Provide the [x, y] coordinate of the cell's center where the given text is located.  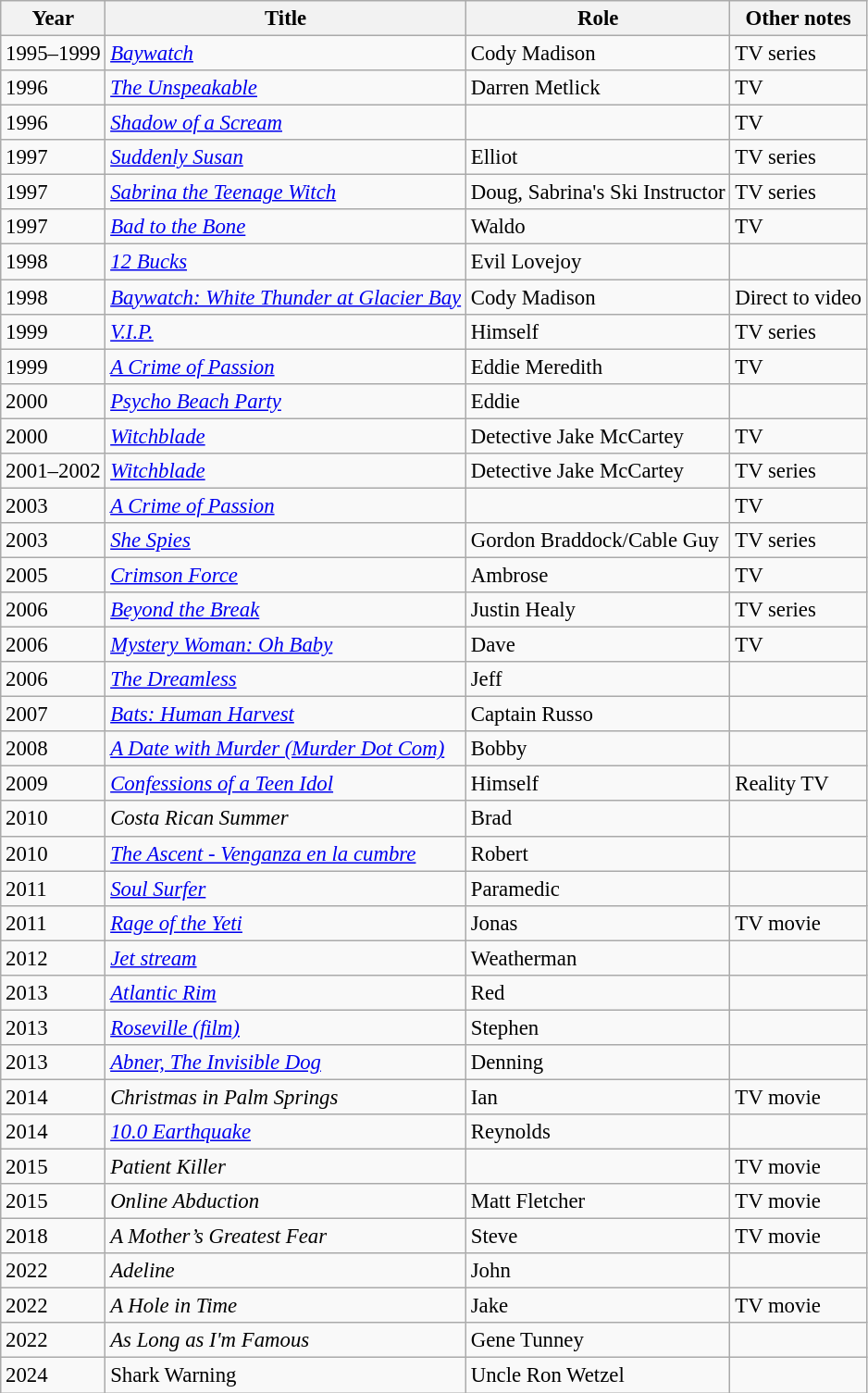
Jet stream [286, 958]
The Ascent - Venganza en la cumbre [286, 853]
Captain Russo [598, 715]
Shadow of a Scream [286, 123]
Reality TV [798, 784]
10.0 Earthquake [286, 1132]
Waldo [598, 227]
Psycho Beach Party [286, 401]
Atlantic Rim [286, 993]
Bad to the Bone [286, 227]
Eddie Meredith [598, 367]
2001–2002 [54, 471]
The Unspeakable [286, 88]
Matt Fletcher [598, 1201]
Costa Rican Summer [286, 819]
Baywatch [286, 54]
Uncle Ron Wetzel [598, 1375]
Red [598, 993]
Dave [598, 645]
Adeline [286, 1271]
A Mother’s Greatest Fear [286, 1237]
2018 [54, 1237]
2008 [54, 749]
Bats: Human Harvest [286, 715]
Robert [598, 853]
Elliot [598, 157]
Other notes [798, 19]
Jake [598, 1306]
Confessions of a Teen Idol [286, 784]
Bobby [598, 749]
2007 [54, 715]
Brad [598, 819]
Rage of the Yeti [286, 923]
She Spies [286, 541]
Direct to video [798, 297]
12 Bucks [286, 262]
Weatherman [598, 958]
1995–1999 [54, 54]
Role [598, 19]
Baywatch: White Thunder at Glacier Bay [286, 297]
Evil Lovejoy [598, 262]
Reynolds [598, 1132]
Ian [598, 1097]
Abner, The Invisible Dog [286, 1063]
A Date with Murder (Murder Dot Com) [286, 749]
2009 [54, 784]
Beyond the Break [286, 610]
Suddenly Susan [286, 157]
The Dreamless [286, 679]
Jeff [598, 679]
Roseville (film) [286, 1027]
Crimson Force [286, 575]
Jonas [598, 923]
Sabrina the Teenage Witch [286, 193]
John [598, 1271]
Stephen [598, 1027]
V.I.P. [286, 331]
Doug, Sabrina's Ski Instructor [598, 193]
Christmas in Palm Springs [286, 1097]
Soul Surfer [286, 889]
Patient Killer [286, 1167]
2012 [54, 958]
Gordon Braddock/Cable Guy [598, 541]
Denning [598, 1063]
2005 [54, 575]
Mystery Woman: Oh Baby [286, 645]
Shark Warning [286, 1375]
A Hole in Time [286, 1306]
As Long as I'm Famous [286, 1341]
Paramedic [598, 889]
Justin Healy [598, 610]
2024 [54, 1375]
Online Abduction [286, 1201]
Eddie [598, 401]
Ambrose [598, 575]
Year [54, 19]
Gene Tunney [598, 1341]
Darren Metlick [598, 88]
Steve [598, 1237]
Title [286, 19]
